Return [x, y] of the center of cell containing provided text 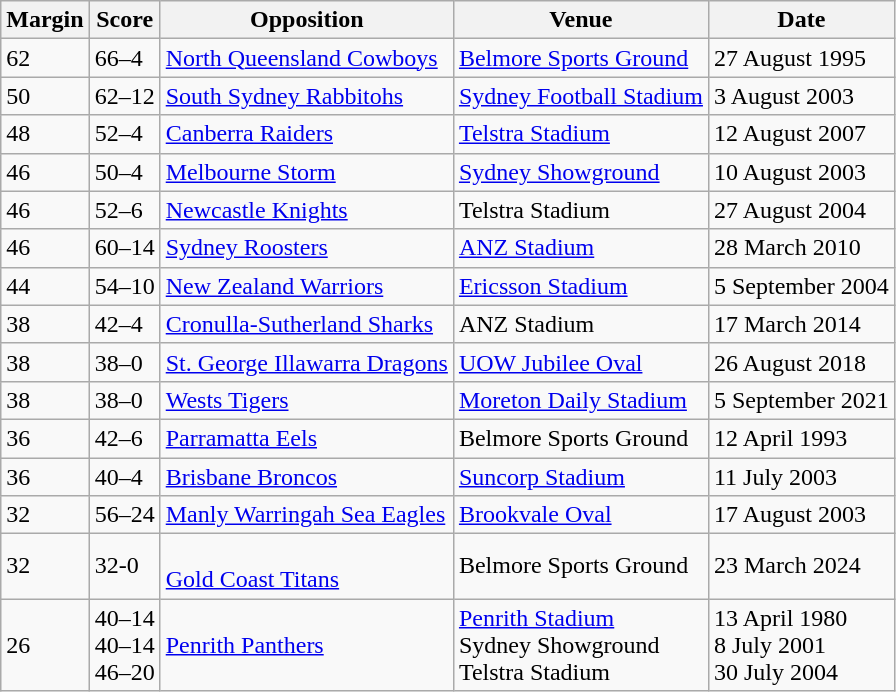
5 September 2021 [801, 400]
Brookvale Oval [580, 515]
66–4 [124, 58]
23 March 2024 [801, 566]
56–24 [124, 515]
Penrith StadiumSydney ShowgroundTelstra Stadium [580, 645]
12 August 2007 [801, 134]
5 September 2004 [801, 286]
Penrith Panthers [306, 645]
UOW Jubilee Oval [580, 362]
44 [45, 286]
42–4 [124, 324]
Date [801, 20]
27 August 2004 [801, 210]
Brisbane Broncos [306, 477]
North Queensland Cowboys [306, 58]
54–10 [124, 286]
40–4 [124, 477]
Gold Coast Titans [306, 566]
Parramatta Eels [306, 438]
St. George Illawarra Dragons [306, 362]
Ericsson Stadium [580, 286]
11 July 2003 [801, 477]
60–14 [124, 248]
26 August 2018 [801, 362]
Moreton Daily Stadium [580, 400]
26 [45, 645]
13 April 19808 July 200130 July 2004 [801, 645]
17 March 2014 [801, 324]
Score [124, 20]
Margin [45, 20]
3 August 2003 [801, 96]
32-0 [124, 566]
Sydney Showground [580, 172]
South Sydney Rabbitohs [306, 96]
10 August 2003 [801, 172]
52–4 [124, 134]
12 April 1993 [801, 438]
Manly Warringah Sea Eagles [306, 515]
48 [45, 134]
40–1440–1446–20 [124, 645]
New Zealand Warriors [306, 286]
Venue [580, 20]
Opposition [306, 20]
Suncorp Stadium [580, 477]
28 March 2010 [801, 248]
Wests Tigers [306, 400]
50–4 [124, 172]
50 [45, 96]
52–6 [124, 210]
27 August 1995 [801, 58]
Newcastle Knights [306, 210]
62 [45, 58]
17 August 2003 [801, 515]
Canberra Raiders [306, 134]
42–6 [124, 438]
Sydney Roosters [306, 248]
Cronulla-Sutherland Sharks [306, 324]
Melbourne Storm [306, 172]
Sydney Football Stadium [580, 96]
62–12 [124, 96]
